For the text-containing cell, return its midpoint in (X, Y) coordinate format. 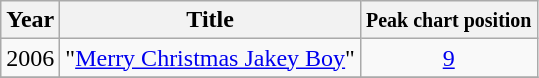
"Merry Christmas Jakey Boy" (210, 58)
Peak chart position (448, 20)
Title (210, 20)
9 (448, 58)
2006 (30, 58)
Year (30, 20)
